Return the (X, Y) coordinate for the center point of the cell that contains the specified text.  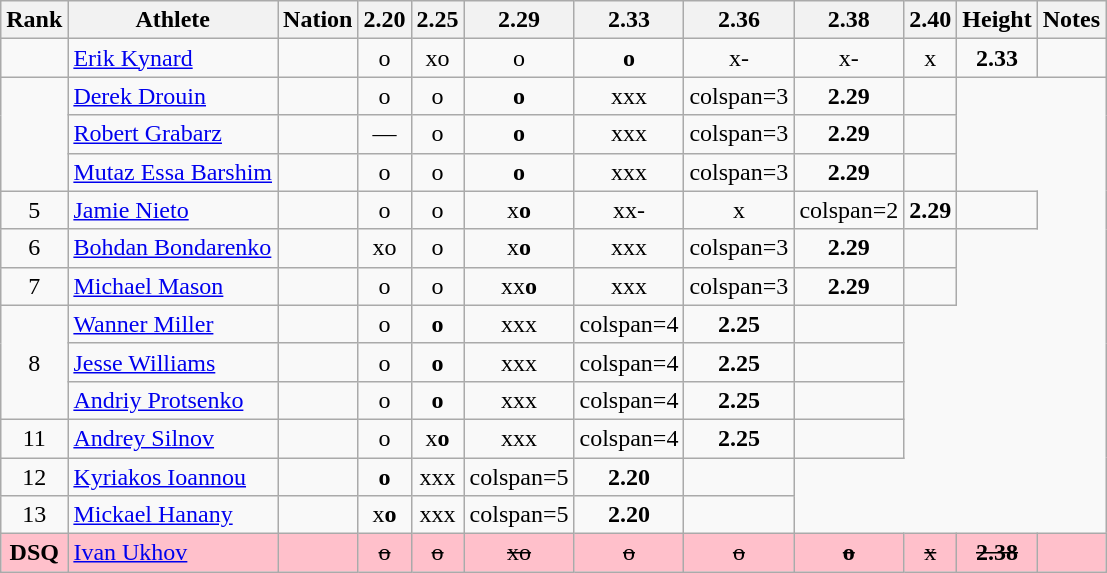
Derek Drouin (173, 96)
Andriy Protsenko (173, 400)
12 (34, 477)
Erik Kynard (173, 58)
xx- (629, 210)
Notes (1071, 20)
— (384, 134)
Michael Mason (173, 286)
xxo (519, 286)
colspan=2 (849, 210)
6 (34, 248)
5 (34, 210)
DSQ (34, 553)
11 (34, 438)
13 (34, 515)
Wanner Miller (173, 324)
Athlete (173, 20)
Robert Grabarz (173, 134)
Bohdan Bondarenko (173, 248)
Mutaz Essa Barshim (173, 172)
Jamie Nieto (173, 210)
Height (997, 20)
2.36 (739, 20)
7 (34, 286)
Rank (34, 20)
Ivan Ukhov (173, 553)
Mickael Hanany (173, 515)
8 (34, 362)
Nation (318, 20)
Jesse Williams (173, 362)
Kyriakos Ioannou (173, 477)
2.40 (930, 20)
Andrey Silnov (173, 438)
